Detect which cell encompasses the target text, then output its (x, y) center coordinate. 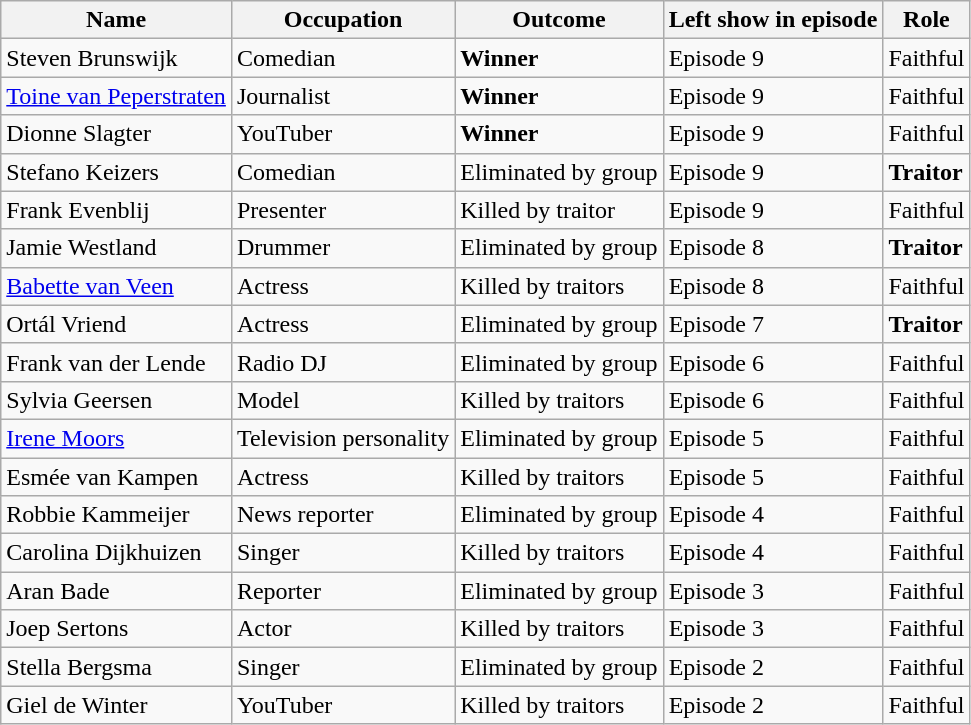
Carolina Dijkhuizen (116, 553)
Stefano Keizers (116, 172)
Aran Bade (116, 591)
Stella Bergsma (116, 667)
Episode 7 (773, 324)
Jamie Westland (116, 248)
Drummer (342, 248)
Sylvia Geersen (116, 400)
Outcome (559, 20)
Name (116, 20)
Killed by traitor (559, 210)
Frank Evenblij (116, 210)
Frank van der Lende (116, 362)
Actor (342, 629)
Irene Moors (116, 438)
Giel de Winter (116, 705)
Presenter (342, 210)
Model (342, 400)
Esmée van Kampen (116, 477)
Radio DJ (342, 362)
Television personality (342, 438)
Ortál Vriend (116, 324)
Dionne Slagter (116, 134)
Joep Sertons (116, 629)
Left show in episode (773, 20)
News reporter (342, 515)
Journalist (342, 96)
Robbie Kammeijer (116, 515)
Role (926, 20)
Babette van Veen (116, 286)
Reporter (342, 591)
Steven Brunswijk (116, 58)
Toine van Peperstraten (116, 96)
Occupation (342, 20)
